Capture the cell that displays the provided text and extract its [X, Y] central coordinate. 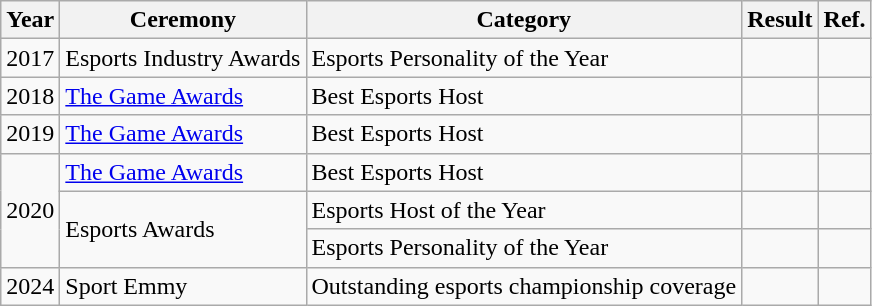
Esports Awards [183, 229]
2024 [30, 286]
Sport Emmy [183, 286]
Esports Industry Awards [183, 58]
2017 [30, 58]
Year [30, 20]
Result [780, 20]
Ceremony [183, 20]
2018 [30, 96]
2019 [30, 134]
Esports Host of the Year [524, 210]
Category [524, 20]
Ref. [844, 20]
2020 [30, 210]
Outstanding esports championship coverage [524, 286]
